Output the (X, Y) coordinate of the center of the cell containing the given text.  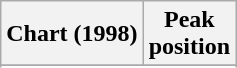
Peakposition (189, 34)
Chart (1998) (72, 34)
